From the cell containing the given text, extract its center point as [X, Y] coordinate. 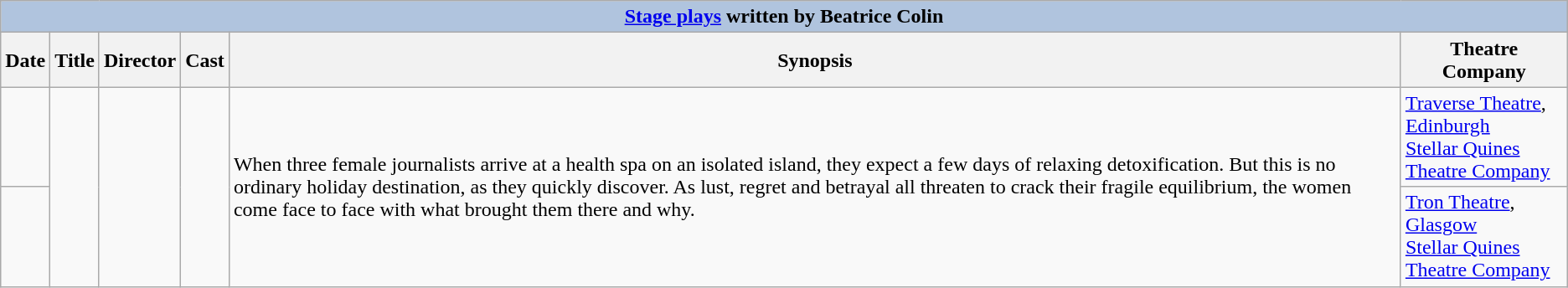
TheatreCompany [1484, 60]
Traverse Theatre, EdinburghStellar Quines Theatre Company [1484, 137]
Title [75, 60]
Synopsis [814, 60]
Tron Theatre, GlasgowStellar Quines Theatre Company [1484, 236]
Cast [205, 60]
Stage plays written by Beatrice Colin [784, 17]
Date [25, 60]
Director [139, 60]
